Output the [X, Y] coordinate of the center of the cell containing the given text.  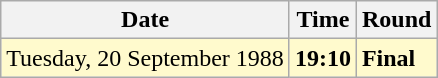
Date [146, 20]
Final [396, 58]
19:10 [322, 58]
Tuesday, 20 September 1988 [146, 58]
Time [322, 20]
Round [396, 20]
